Detect which cell encompasses the target text, then output its [x, y] center coordinate. 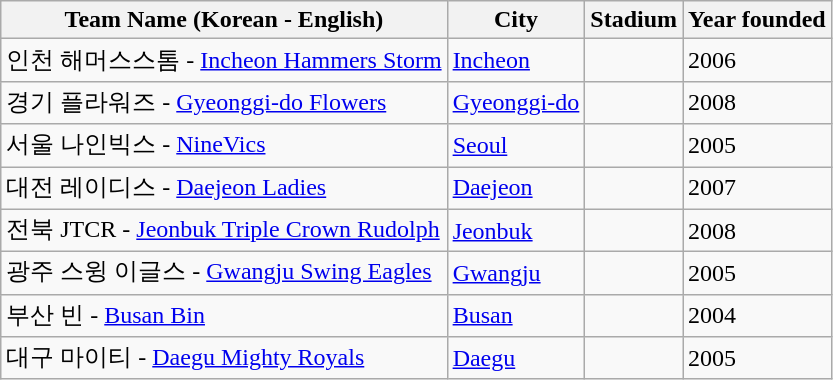
Team Name (Korean - English) [224, 20]
대전 레이디스 - Daejeon Ladies [224, 188]
경기 플라워즈 - Gyeonggi-do Flowers [224, 102]
City [516, 20]
Gyeonggi-do [516, 102]
Incheon [516, 60]
Busan [516, 316]
Jeonbuk [516, 230]
Daejeon [516, 188]
2006 [758, 60]
광주 스윙 이글스 - Gwangju Swing Eagles [224, 274]
Gwangju [516, 274]
서울 나인빅스 - NineVics [224, 146]
대구 마이티 - Daegu Mighty Royals [224, 358]
Seoul [516, 146]
인천 해머스스톰 - Incheon Hammers Storm [224, 60]
Stadium [634, 20]
2004 [758, 316]
2007 [758, 188]
부산 빈 - Busan Bin [224, 316]
Daegu [516, 358]
전북 JTCR - Jeonbuk Triple Crown Rudolph [224, 230]
Year founded [758, 20]
